Scan for the cell matching the given text and deliver its (x, y) coordinate at center. 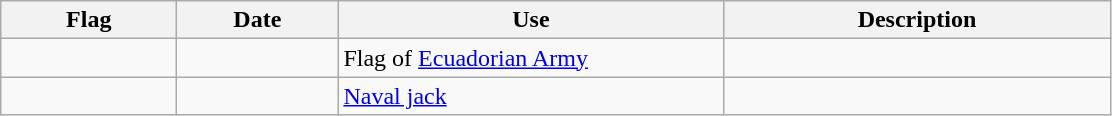
Description (917, 20)
Naval jack (531, 96)
Use (531, 20)
Flag of Ecuadorian Army (531, 58)
Date (258, 20)
Flag (89, 20)
